Pinpoint the cell where the given text exists, returning its (x, y) midpoint coordinate. 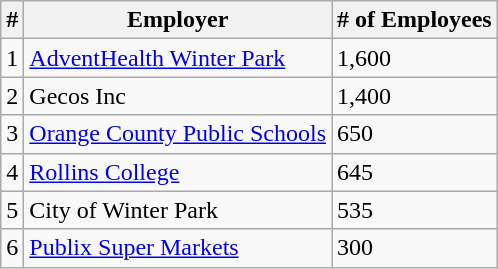
4 (12, 172)
300 (415, 248)
5 (12, 210)
City of Winter Park (178, 210)
Employer (178, 20)
645 (415, 172)
Rollins College (178, 172)
535 (415, 210)
2 (12, 96)
# (12, 20)
1,600 (415, 58)
Gecos Inc (178, 96)
Publix Super Markets (178, 248)
3 (12, 134)
1 (12, 58)
Orange County Public Schools (178, 134)
AdventHealth Winter Park (178, 58)
6 (12, 248)
1,400 (415, 96)
# of Employees (415, 20)
650 (415, 134)
